Detect which cell encompasses the target text, then output its [X, Y] center coordinate. 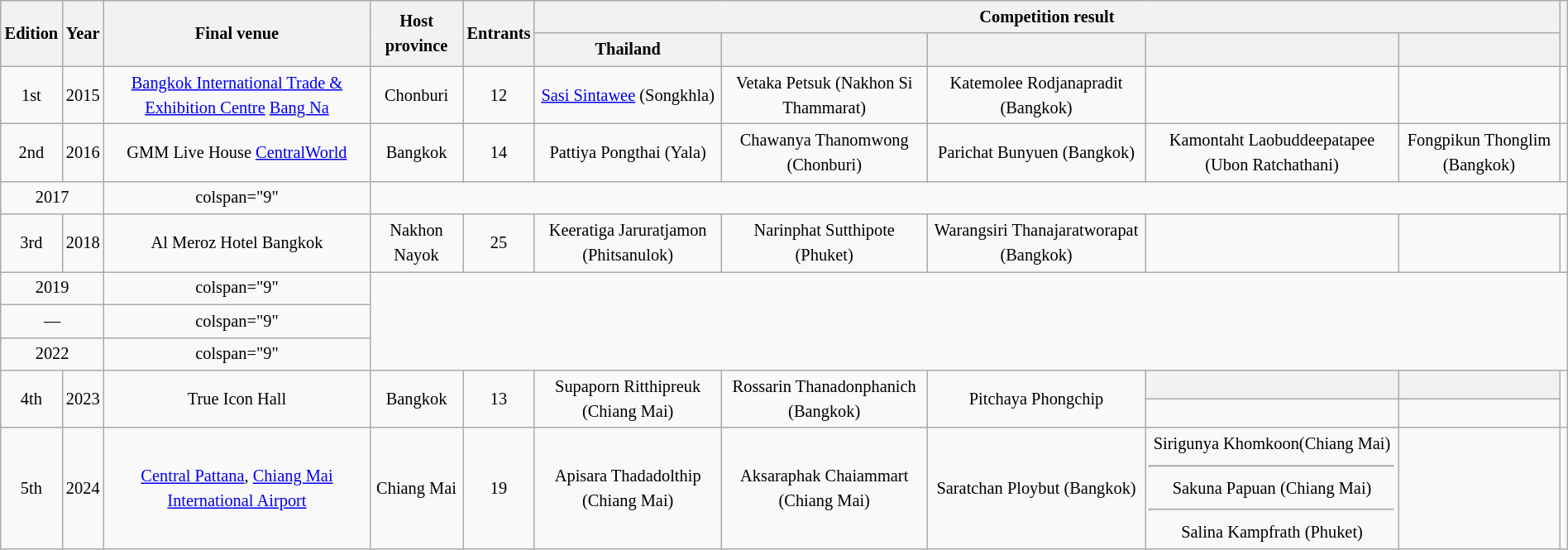
Bangkok International Trade & Exhibition Centre Bang Na [237, 95]
Pitchaya Phongchip [1035, 399]
Kamontaht Laobuddeepatapee (Ubon Ratchathani) [1272, 152]
Chawanya Thanomwong (Chonburi) [824, 152]
Year [83, 33]
Katemolee Rodjanapradit (Bangkok) [1035, 95]
True Icon Hall [237, 399]
Warangsiri Thanajaratworapat (Bangkok) [1035, 243]
2015 [83, 95]
Thailand [628, 50]
Fongpikun Thonglim (Bangkok) [1479, 152]
Pattiya Pongthai (Yala) [628, 152]
2019 [53, 288]
Entrants [500, 33]
Saratchan Ploybut (Bangkok) [1035, 488]
2023 [83, 399]
— [53, 321]
25 [500, 243]
Apisara Thadadolthip (Chiang Mai) [628, 488]
Competition result [1047, 17]
Keeratiga Jaruratjamon (Phitsanulok) [628, 243]
Al Meroz Hotel Bangkok [237, 243]
Vetaka Petsuk (Nakhon Si Thammarat) [824, 95]
1st [31, 95]
4th [31, 399]
Parichat Bunyuen (Bangkok) [1035, 152]
Sirigunya Khomkoon(Chiang Mai)Sakuna Papuan (Chiang Mai)Salina Kampfrath (Phuket) [1272, 488]
2022 [53, 354]
13 [500, 399]
Supaporn Ritthipreuk (Chiang Mai) [628, 399]
14 [500, 152]
2018 [83, 243]
Nakhon Nayok [416, 243]
Aksaraphak Chaiammart (Chiang Mai) [824, 488]
Narinphat Sutthipote (Phuket) [824, 243]
Chonburi [416, 95]
Sasi Sintawee (Songkhla) [628, 95]
GMM Live House CentralWorld [237, 152]
2nd [31, 152]
19 [500, 488]
Final venue [237, 33]
2016 [83, 152]
5th [31, 488]
3rd [31, 243]
Host province [416, 33]
Central Pattana, Chiang Mai International Airport [237, 488]
Rossarin Thanadonphanich (Bangkok) [824, 399]
2017 [53, 198]
12 [500, 95]
Edition [31, 33]
Chiang Mai [416, 488]
2024 [83, 488]
